Pinpoint the cell where the given text exists, returning its [X, Y] midpoint coordinate. 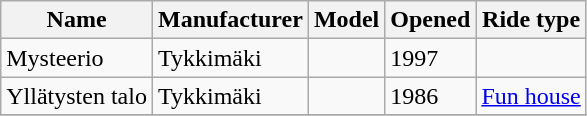
Model [346, 20]
1986 [430, 96]
Opened [430, 20]
Name [77, 20]
Mysteerio [77, 58]
1997 [430, 58]
Manufacturer [230, 20]
Fun house [531, 96]
Ride type [531, 20]
Yllätysten talo [77, 96]
